Find where the given text appears and provide that cell's center as (X, Y) coordinate. 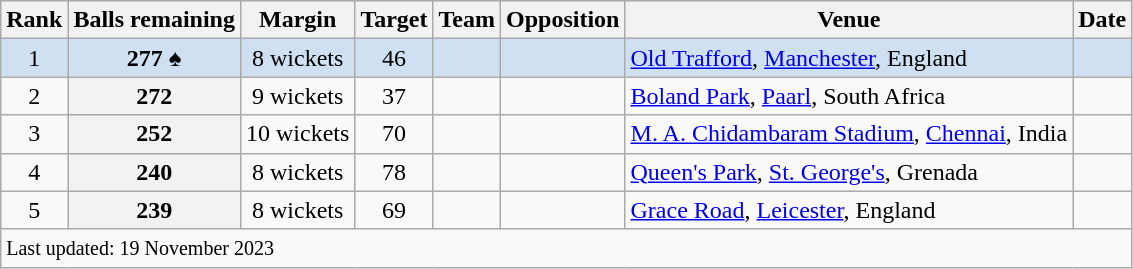
252 (154, 134)
Queen's Park, St. George's, Grenada (849, 172)
1 (34, 58)
M. A. Chidambaram Stadium, Chennai, India (849, 134)
5 (34, 210)
240 (154, 172)
70 (394, 134)
Date (1102, 20)
46 (394, 58)
272 (154, 96)
78 (394, 172)
Boland Park, Paarl, South Africa (849, 96)
4 (34, 172)
239 (154, 210)
Balls remaining (154, 20)
Old Trafford, Manchester, England (849, 58)
Margin (297, 20)
2 (34, 96)
Opposition (563, 20)
Rank (34, 20)
9 wickets (297, 96)
69 (394, 210)
Last updated: 19 November 2023 (566, 248)
10 wickets (297, 134)
Target (394, 20)
Grace Road, Leicester, England (849, 210)
3 (34, 134)
Venue (849, 20)
37 (394, 96)
277 ♠ (154, 58)
Team (467, 20)
